Return the [x, y] coordinate for the center point of the cell that contains the specified text.  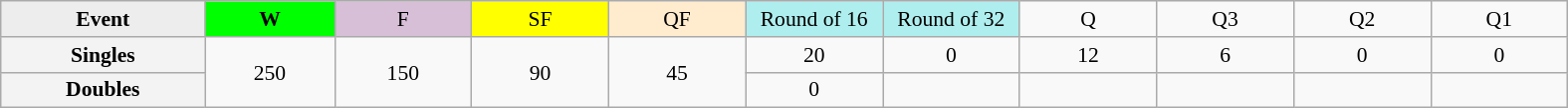
W [270, 19]
20 [814, 55]
Q [1088, 19]
250 [270, 72]
150 [403, 72]
12 [1088, 55]
Q1 [1499, 19]
45 [677, 72]
Round of 32 [951, 19]
SF [541, 19]
Event [104, 19]
6 [1226, 55]
Singles [104, 55]
Q3 [1226, 19]
F [403, 19]
90 [541, 72]
Q2 [1362, 19]
Doubles [104, 90]
QF [677, 19]
Round of 16 [814, 19]
